Extract the (x, y) coordinate from the center of the cell holding the provided text.  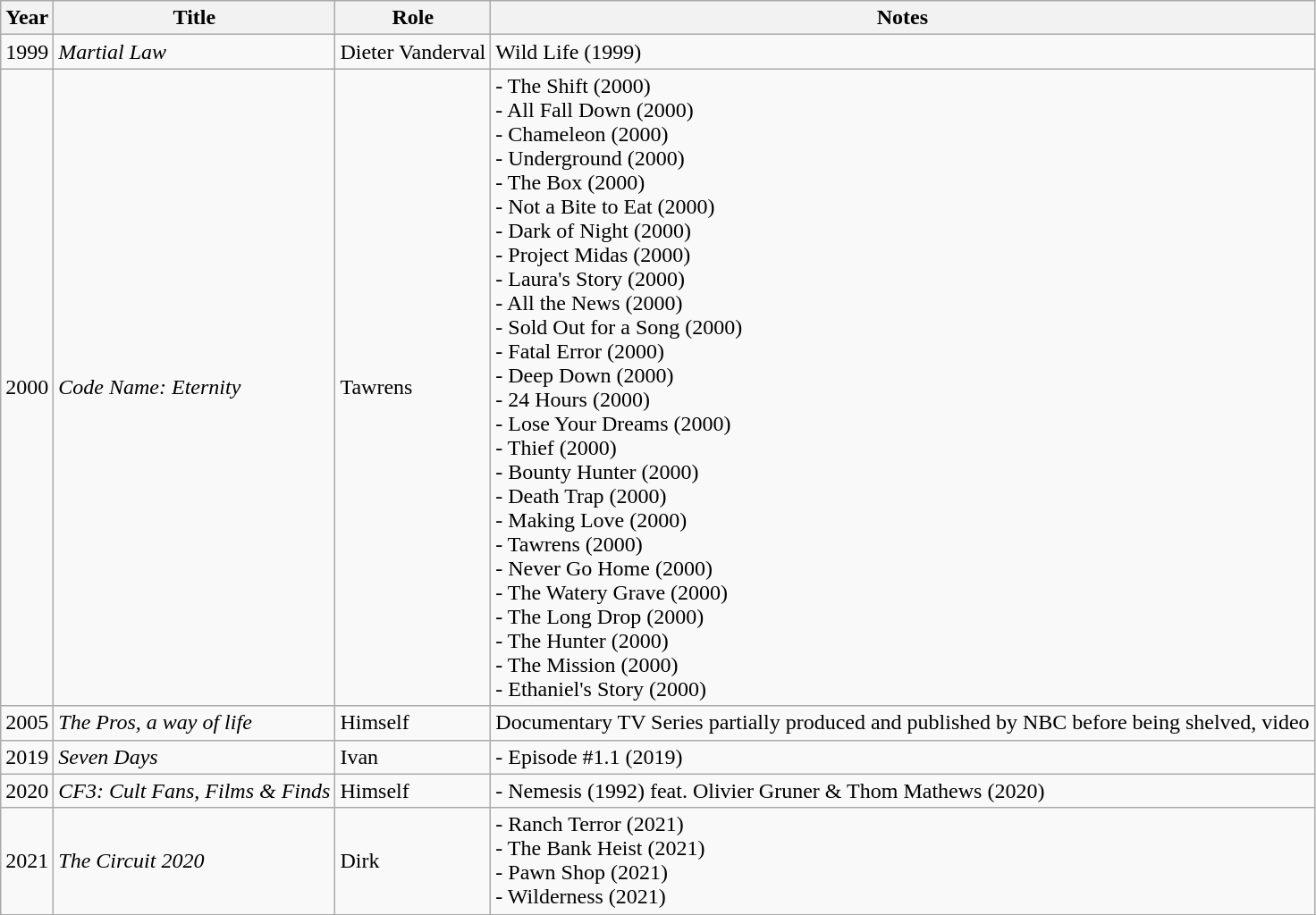
Dirk (413, 861)
2019 (27, 757)
- Episode #1.1 (2019) (903, 757)
- Ranch Terror (2021)- The Bank Heist (2021) - Pawn Shop (2021) - Wilderness (2021) (903, 861)
Wild Life (1999) (903, 52)
Role (413, 18)
Documentary TV Series partially produced and published by NBC before being shelved, video (903, 723)
Ivan (413, 757)
Martial Law (195, 52)
2005 (27, 723)
Title (195, 18)
- Nemesis (1992) feat. Olivier Gruner & Thom Mathews (2020) (903, 791)
The Circuit 2020 (195, 861)
Notes (903, 18)
Seven Days (195, 757)
Dieter Vanderval (413, 52)
2021 (27, 861)
CF3: Cult Fans, Films & Finds (195, 791)
Year (27, 18)
The Pros, a way of life (195, 723)
1999 (27, 52)
Code Name: Eternity (195, 388)
2000 (27, 388)
2020 (27, 791)
Tawrens (413, 388)
